Detect which cell encompasses the target text, then output its [x, y] center coordinate. 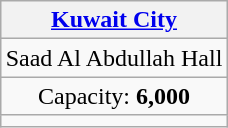
Kuwait City [114, 20]
Saad Al Abdullah Hall [114, 58]
Capacity: 6,000 [114, 96]
